Provide the (x, y) coordinate of the cell's center where the given text is located.  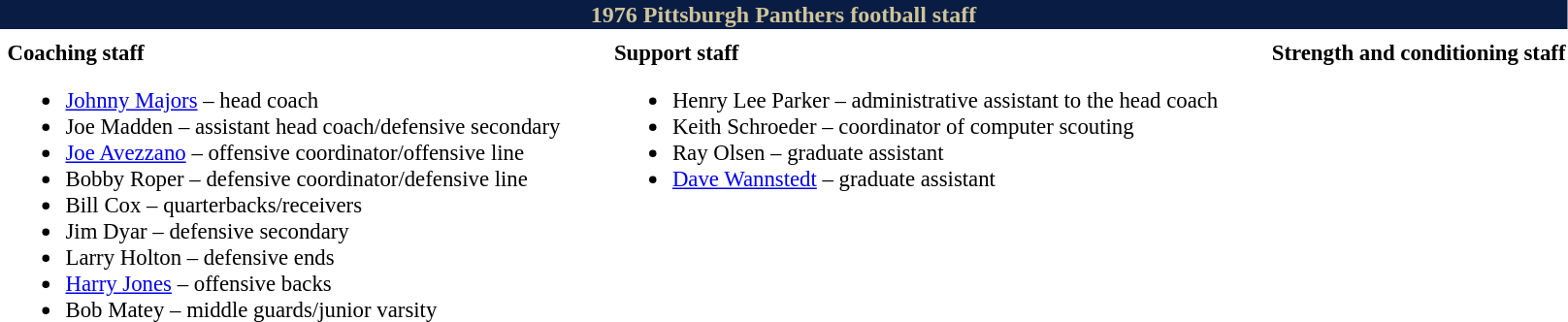
1976 Pittsburgh Panthers football staff (784, 15)
